Provide the [X, Y] coordinate of the cell's center where the given text is located.  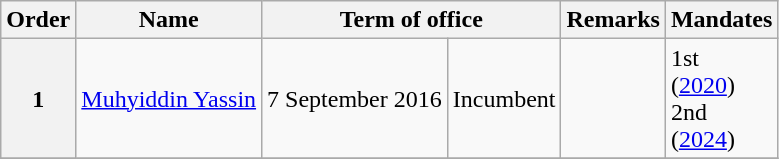
Name [169, 20]
Remarks [613, 20]
1st (2020) 2nd (2024) [721, 98]
Term of office [412, 20]
1 [38, 98]
Mandates [721, 20]
Muhyiddin Yassin [169, 98]
Order [38, 20]
Incumbent [504, 98]
7 September 2016 [355, 98]
